Pinpoint the cell where the given text exists, returning its (X, Y) midpoint coordinate. 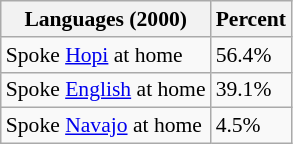
56.4% (251, 55)
Spoke English at home (106, 90)
Percent (251, 19)
Spoke Navajo at home (106, 126)
4.5% (251, 126)
39.1% (251, 90)
Spoke Hopi at home (106, 55)
Languages (2000) (106, 19)
